For the text-containing cell, return its midpoint in [x, y] coordinate format. 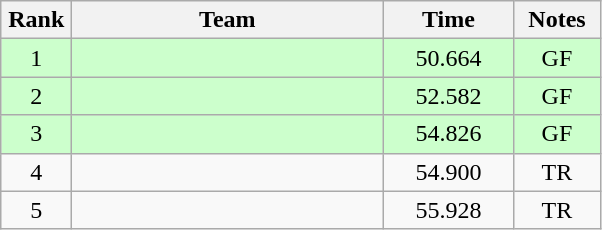
4 [36, 172]
52.582 [448, 96]
Time [448, 20]
54.900 [448, 172]
Rank [36, 20]
54.826 [448, 134]
2 [36, 96]
1 [36, 58]
Notes [557, 20]
3 [36, 134]
5 [36, 210]
55.928 [448, 210]
Team [228, 20]
50.664 [448, 58]
